Identify which cell holds the provided text, then report its [x, y] central coordinate. 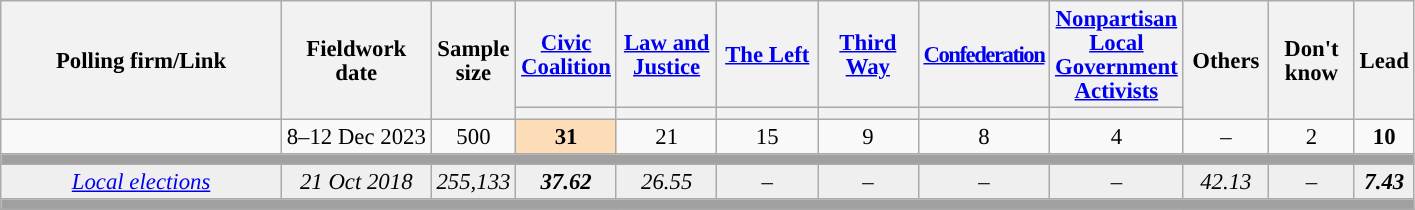
Don't know [1312, 60]
The Left [768, 54]
Fieldworkdate [356, 60]
Third Way [868, 54]
2 [1312, 138]
9 [868, 138]
26.55 [666, 182]
Others [1226, 60]
Polling firm/Link [142, 60]
4 [1116, 138]
500 [474, 138]
21 Oct 2018 [356, 182]
Local elections [142, 182]
10 [1384, 138]
Lead [1384, 60]
Samplesize [474, 60]
Confederation [984, 54]
15 [768, 138]
7.43 [1384, 182]
8–12 Dec 2023 [356, 138]
255,133 [474, 182]
Nonpartisan Local Government Activists [1116, 54]
8 [984, 138]
42.13 [1226, 182]
31 [566, 138]
Law and Justice [666, 54]
37.62 [566, 182]
21 [666, 138]
Civic Coalition [566, 54]
